Return (x, y) of the center of cell containing provided text 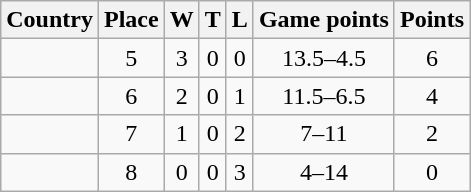
Points (432, 20)
13.5–4.5 (324, 58)
8 (131, 172)
Place (131, 20)
4 (432, 96)
11.5–6.5 (324, 96)
4–14 (324, 172)
7 (131, 134)
Game points (324, 20)
L (240, 20)
W (182, 20)
5 (131, 58)
7–11 (324, 134)
T (212, 20)
Country (50, 20)
